Detect which cell encompasses the target text, then output its [x, y] center coordinate. 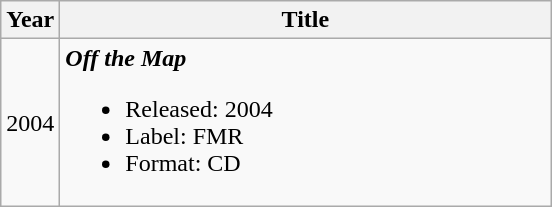
Year [30, 20]
Off the MapReleased: 2004Label: FMR Format: CD [306, 122]
2004 [30, 122]
Title [306, 20]
